Pinpoint the cell where the given text exists, returning its (X, Y) midpoint coordinate. 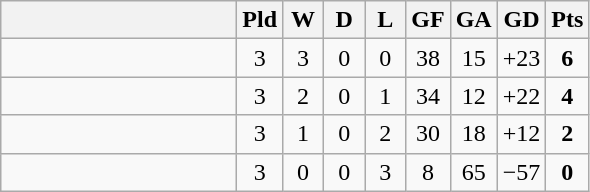
GA (474, 20)
+23 (522, 58)
W (304, 20)
Pts (568, 20)
8 (428, 172)
12 (474, 96)
Pld (260, 20)
15 (474, 58)
L (386, 20)
+22 (522, 96)
18 (474, 134)
34 (428, 96)
4 (568, 96)
GD (522, 20)
65 (474, 172)
+12 (522, 134)
30 (428, 134)
−57 (522, 172)
D (344, 20)
38 (428, 58)
6 (568, 58)
GF (428, 20)
